Determine the (X, Y) coordinate at the center of the cell enclosing the given text.  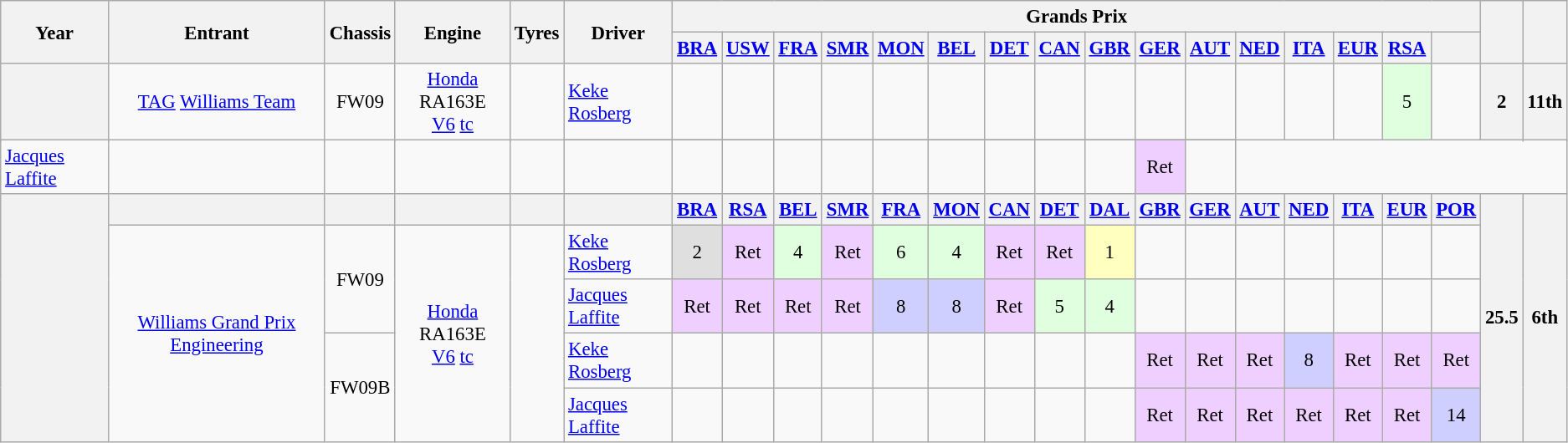
14 (1456, 415)
POR (1456, 210)
25.5 (1502, 318)
Engine (452, 32)
Tyres (536, 32)
11th (1545, 102)
6 (901, 252)
FW09B (360, 388)
Entrant (218, 32)
DAL (1109, 210)
6th (1545, 318)
Year (55, 32)
Grands Prix (1077, 17)
USW (748, 48)
Driver (618, 32)
Chassis (360, 32)
Williams Grand Prix Engineering (218, 334)
1 (1109, 252)
TAG Williams Team (218, 102)
